Pinpoint the cell where the given text exists, returning its [x, y] midpoint coordinate. 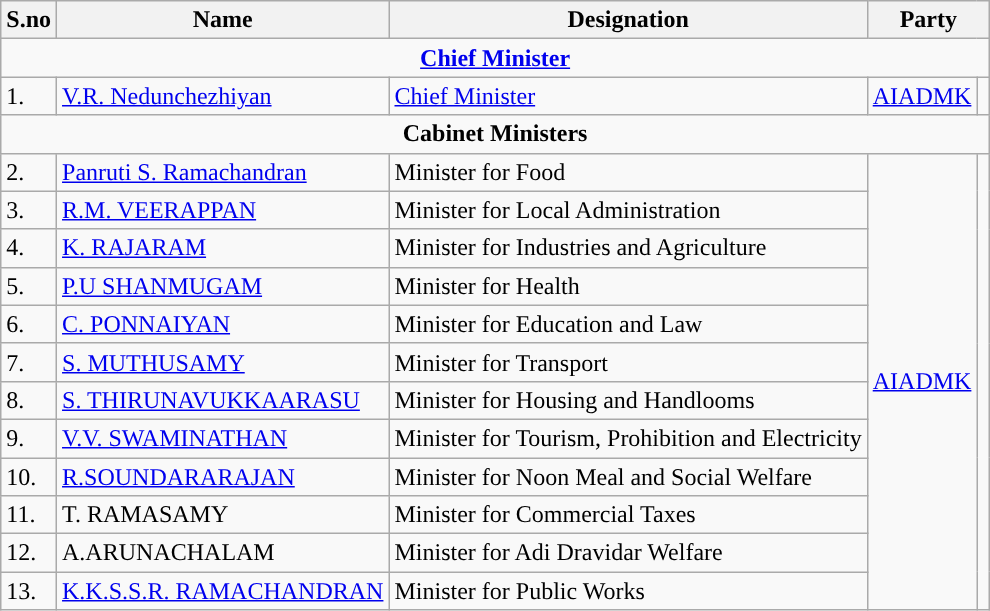
Minister for Adi Dravidar Welfare [628, 553]
5. [29, 286]
Panruti S. Ramachandran [223, 172]
9. [29, 438]
Minister for Health [628, 286]
K. RAJARAM [223, 248]
Party [928, 20]
13. [29, 591]
Minister for Transport [628, 362]
1. [29, 96]
R.SOUNDARARAJAN [223, 477]
8. [29, 400]
Minister for Noon Meal and Social Welfare [628, 477]
Minister for Food [628, 172]
12. [29, 553]
Minister for Tourism, Prohibition and Electricity [628, 438]
3. [29, 210]
Minister for Local Administration [628, 210]
S.no [29, 20]
10. [29, 477]
Minister for Education and Law [628, 324]
C. PONNAIYAN [223, 324]
11. [29, 515]
P.U SHANMUGAM [223, 286]
4. [29, 248]
6. [29, 324]
K.K.S.S.R. RAMACHANDRAN [223, 591]
7. [29, 362]
R.M. VEERAPPAN [223, 210]
S. MUTHUSAMY [223, 362]
V.R. Nedunchezhiyan [223, 96]
Minister for Industries and Agriculture [628, 248]
Name [223, 20]
V.V. SWAMINATHAN [223, 438]
A.ARUNACHALAM [223, 553]
S. THIRUNAVUKKAARASU [223, 400]
T. RAMASAMY [223, 515]
Minister for Public Works [628, 591]
Designation [628, 20]
Minister for Commercial Taxes [628, 515]
2. [29, 172]
Cabinet Ministers [496, 134]
Minister for Housing and Handlooms [628, 400]
